Return [x, y] of the center of cell containing provided text 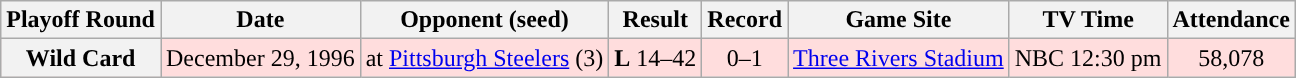
at Pittsburgh Steelers (3) [484, 58]
Opponent (seed) [484, 20]
0–1 [745, 58]
Game Site [899, 20]
Attendance [1231, 20]
Date [260, 20]
Record [745, 20]
TV Time [1088, 20]
Result [656, 20]
Three Rivers Stadium [899, 58]
Playoff Round [81, 20]
L 14–42 [656, 58]
December 29, 1996 [260, 58]
Wild Card [81, 58]
NBC 12:30 pm [1088, 58]
58,078 [1231, 58]
